For the text-containing cell, return its midpoint in [x, y] coordinate format. 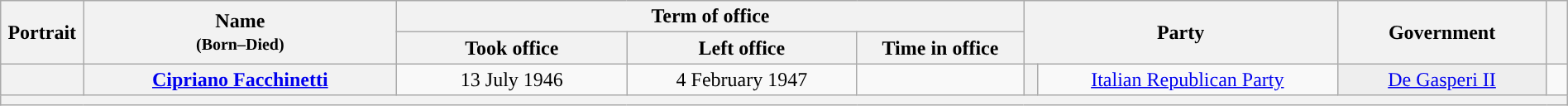
4 February 1947 [742, 79]
De Gasperi II [1442, 79]
Term of office [710, 17]
Italian Republican Party [1188, 79]
Party [1181, 32]
Took office [512, 48]
Name(Born–Died) [240, 32]
Time in office [940, 48]
Government [1442, 32]
13 July 1946 [512, 79]
Portrait [42, 32]
Cipriano Facchinetti [240, 79]
Left office [742, 48]
